Identify which cell holds the provided text, then report its [X, Y] central coordinate. 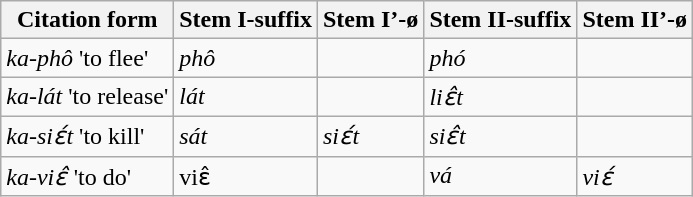
Citation form [88, 20]
phô [246, 58]
Stem II’-ø [635, 20]
Stem I-suffix [246, 20]
siɛ́t [370, 136]
ka-lát 'to release' [88, 97]
viɛ̂ [246, 176]
ka-siɛ́t 'to kill' [88, 136]
sát [246, 136]
viɛ́ [635, 176]
phó [500, 58]
vá [500, 176]
lát [246, 97]
siɛ̂t [500, 136]
Stem I’-ø [370, 20]
liɛ̂t [500, 97]
ka-phô 'to flee' [88, 58]
Stem II-suffix [500, 20]
ka-viɛ̂ 'to do' [88, 176]
